Provide the (X, Y) coordinate of the cell's center where the given text is located.  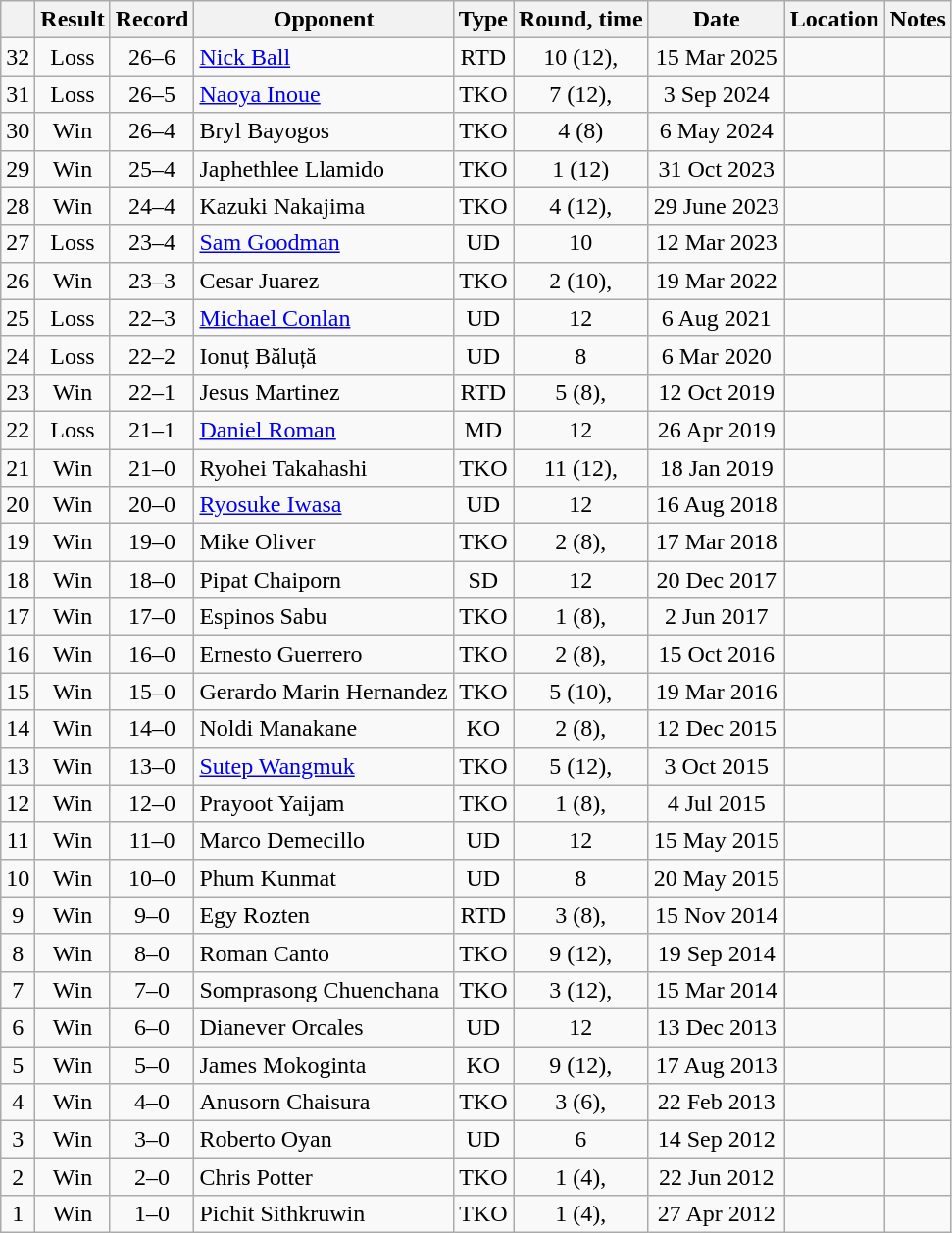
3–0 (152, 1140)
19 Sep 2014 (716, 952)
5 (18, 1064)
29 (18, 169)
16 Aug 2018 (716, 505)
4 (12), (581, 206)
21–1 (152, 430)
17 Aug 2013 (716, 1064)
Somprasong Chuenchana (324, 990)
13–0 (152, 766)
Nick Ball (324, 57)
2 Jun 2017 (716, 617)
23–3 (152, 281)
Daniel Roman (324, 430)
10 (12), (581, 57)
27 (18, 243)
15–0 (152, 692)
15 Nov 2014 (716, 915)
15 Mar 2025 (716, 57)
Prayoot Yaijam (324, 803)
Chris Potter (324, 1177)
9 (18, 915)
25–4 (152, 169)
4 Jul 2015 (716, 803)
6 Mar 2020 (716, 355)
6–0 (152, 1027)
31 (18, 94)
Anusorn Chaisura (324, 1103)
15 Oct 2016 (716, 654)
12–0 (152, 803)
Jesus Martinez (324, 392)
6 Aug 2021 (716, 318)
MD (482, 430)
29 June 2023 (716, 206)
12 Dec 2015 (716, 729)
15 Mar 2014 (716, 990)
7 (12), (581, 94)
26–5 (152, 94)
Mike Oliver (324, 542)
17 Mar 2018 (716, 542)
22–3 (152, 318)
6 May 2024 (716, 131)
Roberto Oyan (324, 1140)
22 Jun 2012 (716, 1177)
Record (152, 20)
30 (18, 131)
Dianever Orcales (324, 1027)
Espinos Sabu (324, 617)
Bryl Bayogos (324, 131)
Michael Conlan (324, 318)
2 (10), (581, 281)
Roman Canto (324, 952)
24 (18, 355)
25 (18, 318)
4 (8) (581, 131)
Gerardo Marin Hernandez (324, 692)
26 (18, 281)
3 (6), (581, 1103)
14 (18, 729)
1 (12) (581, 169)
9–0 (152, 915)
4–0 (152, 1103)
16–0 (152, 654)
17 (18, 617)
Pipat Chaiporn (324, 580)
Kazuki Nakajima (324, 206)
11 (12), (581, 468)
Pichit Sithkruwin (324, 1214)
19 (18, 542)
17–0 (152, 617)
Phum Kunmat (324, 878)
Opponent (324, 20)
5 (8), (581, 392)
Round, time (581, 20)
12 Oct 2019 (716, 392)
20–0 (152, 505)
3 Oct 2015 (716, 766)
Ernesto Guerrero (324, 654)
31 Oct 2023 (716, 169)
2–0 (152, 1177)
11–0 (152, 841)
22–1 (152, 392)
Ryohei Takahashi (324, 468)
5 (12), (581, 766)
14–0 (152, 729)
20 Dec 2017 (716, 580)
23–4 (152, 243)
3 (18, 1140)
18–0 (152, 580)
20 May 2015 (716, 878)
5 (10), (581, 692)
Notes (918, 20)
19–0 (152, 542)
Location (834, 20)
11 (18, 841)
3 (8), (581, 915)
26 Apr 2019 (716, 430)
15 (18, 692)
15 May 2015 (716, 841)
Ionuț Băluță (324, 355)
Ryosuke Iwasa (324, 505)
12 Mar 2023 (716, 243)
22–2 (152, 355)
28 (18, 206)
8–0 (152, 952)
7–0 (152, 990)
26–6 (152, 57)
22 (18, 430)
Sutep Wangmuk (324, 766)
Japhethlee Llamido (324, 169)
24–4 (152, 206)
27 Apr 2012 (716, 1214)
21 (18, 468)
Cesar Juarez (324, 281)
5–0 (152, 1064)
7 (18, 990)
23 (18, 392)
3 Sep 2024 (716, 94)
1–0 (152, 1214)
James Mokoginta (324, 1064)
14 Sep 2012 (716, 1140)
Result (73, 20)
32 (18, 57)
20 (18, 505)
13 Dec 2013 (716, 1027)
Type (482, 20)
4 (18, 1103)
19 Mar 2022 (716, 281)
Marco Demecillo (324, 841)
Egy Rozten (324, 915)
10–0 (152, 878)
SD (482, 580)
22 Feb 2013 (716, 1103)
1 (18, 1214)
18 (18, 580)
16 (18, 654)
13 (18, 766)
Date (716, 20)
Noldi Manakane (324, 729)
2 (18, 1177)
Naoya Inoue (324, 94)
18 Jan 2019 (716, 468)
3 (12), (581, 990)
19 Mar 2016 (716, 692)
Sam Goodman (324, 243)
21–0 (152, 468)
26–4 (152, 131)
